Return [x, y] of the center of cell containing provided text 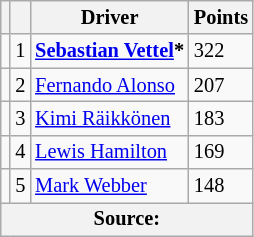
207 [221, 85]
148 [221, 186]
Points [221, 17]
169 [221, 152]
2 [20, 85]
Source: [127, 219]
Fernando Alonso [110, 85]
Mark Webber [110, 186]
183 [221, 118]
5 [20, 186]
Sebastian Vettel* [110, 51]
3 [20, 118]
322 [221, 51]
1 [20, 51]
Kimi Räikkönen [110, 118]
Driver [110, 17]
Lewis Hamilton [110, 152]
4 [20, 152]
